Provide the (x, y) coordinate of the cell's center where the given text is located.  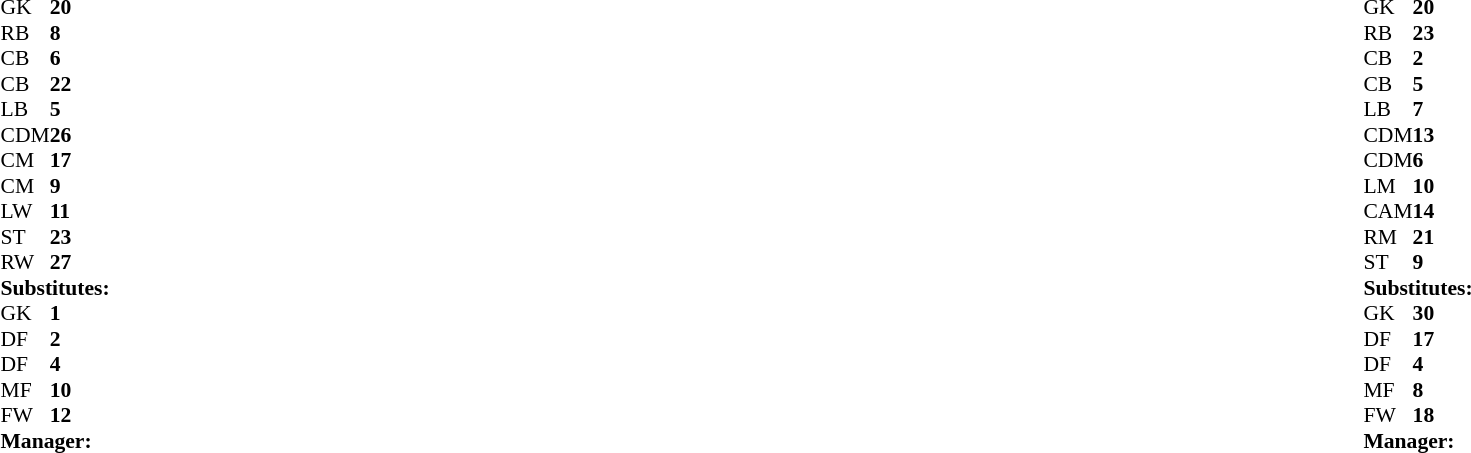
CAM (1388, 211)
Substitutes: (54, 288)
RW (24, 263)
1 (69, 313)
18 (1432, 415)
7 (1432, 109)
14 (1432, 211)
30 (1432, 313)
LM (1388, 186)
RM (1388, 237)
12 (69, 415)
13 (1432, 135)
LW (24, 211)
11 (69, 211)
27 (69, 263)
26 (69, 135)
21 (1432, 237)
22 (69, 84)
